Find where the given text appears and provide that cell's center as (X, Y) coordinate. 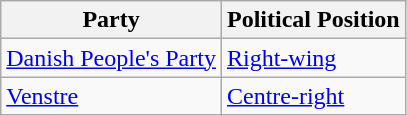
Right-wing (313, 58)
Centre-right (313, 96)
Venstre (112, 96)
Political Position (313, 20)
Party (112, 20)
Danish People's Party (112, 58)
